Search for the cell housing the specified text and yield its [x, y] center coordinate. 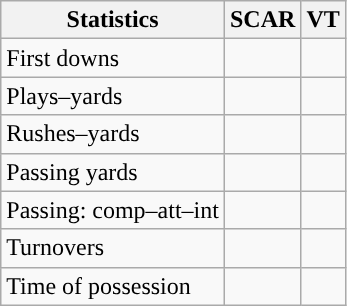
Rushes–yards [113, 134]
First downs [113, 58]
Passing: comp–att–int [113, 210]
Time of possession [113, 286]
Statistics [113, 20]
SCAR [262, 20]
Passing yards [113, 172]
Turnovers [113, 248]
Plays–yards [113, 96]
VT [323, 20]
